Return the (x, y) coordinate for the center point of the cell that contains the specified text.  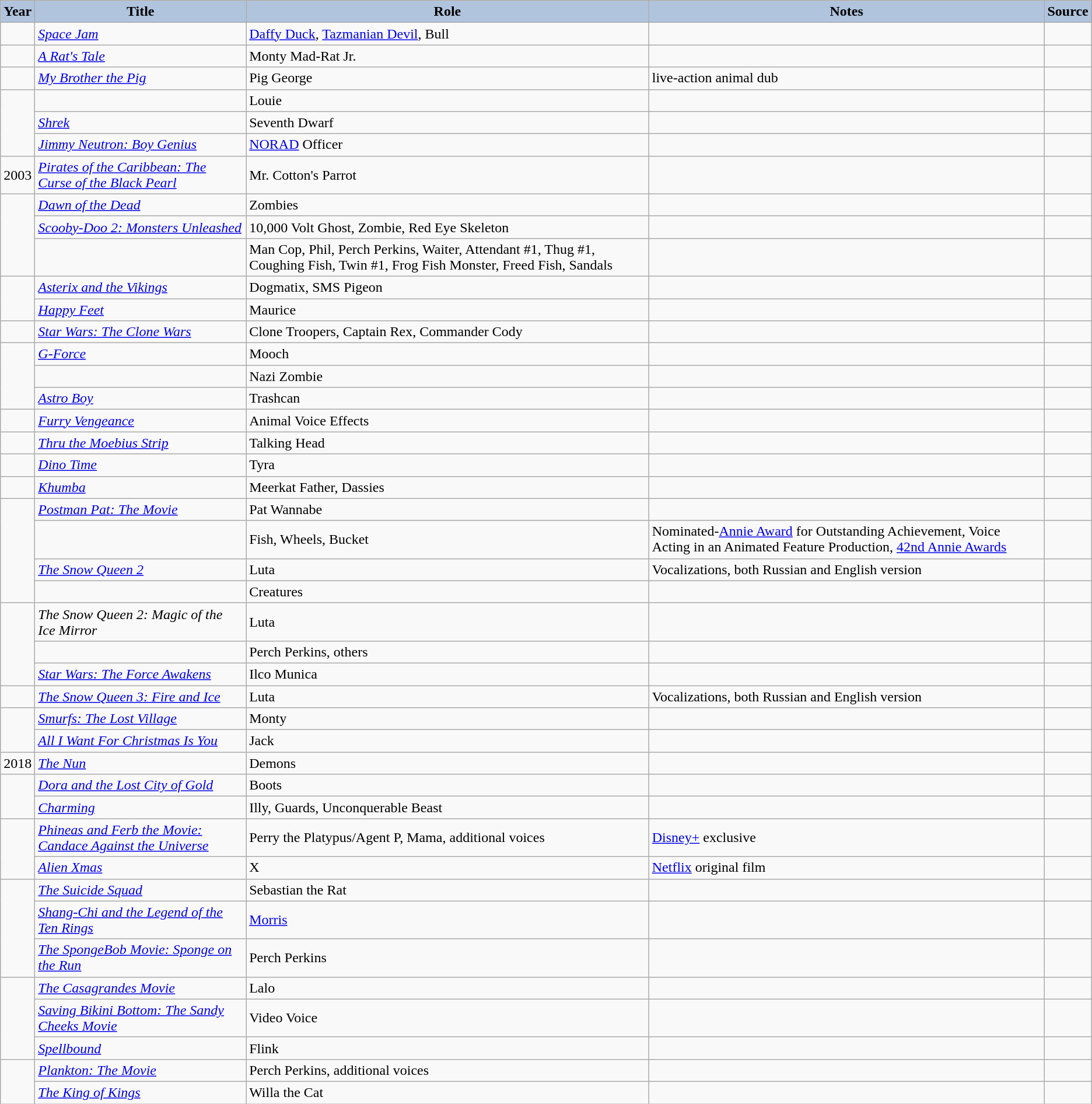
G-Force (141, 354)
Lalo (448, 988)
Perch Perkins (448, 958)
Boots (448, 785)
Space Jam (141, 34)
Monty Mad-Rat Jr. (448, 56)
Astro Boy (141, 399)
Flink (448, 1048)
The Snow Queen 2 (141, 570)
Jimmy Neutron: Boy Genius (141, 145)
Trashcan (448, 399)
Star Wars: The Force Awakens (141, 674)
Year (17, 12)
Pat Wannabe (448, 509)
Creatures (448, 592)
Source (1067, 12)
The King of Kings (141, 1092)
Animal Voice Effects (448, 421)
Furry Vengeance (141, 421)
Pirates of the Caribbean: The Curse of the Black Pearl (141, 175)
Happy Feet (141, 310)
Plankton: The Movie (141, 1070)
Maurice (448, 310)
The Nun (141, 763)
Disney+ exclusive (846, 838)
Video Voice (448, 1018)
Man Cop, Phil, Perch Perkins, Waiter, Attendant #1, Thug #1, Coughing Fish, Twin #1, Frog Fish Monster, Freed Fish, Sandals (448, 257)
X (448, 868)
Asterix and the Vikings (141, 287)
Pig George (448, 78)
Morris (448, 920)
Demons (448, 763)
Jack (448, 741)
Star Wars: The Clone Wars (141, 332)
Mr. Cotton's Parrot (448, 175)
Charming (141, 808)
Daffy Duck, Tazmanian Devil, Bull (448, 34)
Phineas and Ferb the Movie: Candace Against the Universe (141, 838)
Notes (846, 12)
Perch Perkins, additional voices (448, 1070)
2018 (17, 763)
Postman Pat: The Movie (141, 509)
The Snow Queen 3: Fire and Ice (141, 696)
Fish, Wheels, Bucket (448, 539)
Dawn of the Dead (141, 205)
The Casagrandes Movie (141, 988)
My Brother the Pig (141, 78)
Clone Troopers, Captain Rex, Commander Cody (448, 332)
Meerkat Father, Dassies (448, 487)
Shang-Chi and the Legend of the Ten Rings (141, 920)
Louie (448, 100)
The Suicide Squad (141, 890)
Sebastian the Rat (448, 890)
The Snow Queen 2: Magic of the Ice Mirror (141, 622)
Khumba (141, 487)
10,000 Volt Ghost, Zombie, Red Eye Skeleton (448, 227)
Role (448, 12)
Tyra (448, 465)
Willa the Cat (448, 1092)
Perry the Platypus/Agent P, Mama, additional voices (448, 838)
Nazi Zombie (448, 376)
Dora and the Lost City of Gold (141, 785)
Ilco Munica (448, 674)
All I Want For Christmas Is You (141, 741)
Title (141, 12)
Alien Xmas (141, 868)
Dino Time (141, 465)
A Rat's Tale (141, 56)
The SpongeBob Movie: Sponge on the Run (141, 958)
Saving Bikini Bottom: The Sandy Cheeks Movie (141, 1018)
Smurfs: The Lost Village (141, 719)
Talking Head (448, 443)
NORAD Officer (448, 145)
Mooch (448, 354)
Netflix original film (846, 868)
Dogmatix, SMS Pigeon (448, 287)
Monty (448, 719)
Zombies (448, 205)
Shrek (141, 123)
Seventh Dwarf (448, 123)
Thru the Moebius Strip (141, 443)
Scooby-Doo 2: Monsters Unleashed (141, 227)
Perch Perkins, others (448, 652)
Spellbound (141, 1048)
Illy, Guards, Unconquerable Beast (448, 808)
2003 (17, 175)
live-action animal dub (846, 78)
Nominated-Annie Award for Outstanding Achievement, Voice Acting in an Animated Feature Production, 42nd Annie Awards (846, 539)
